Locate the cell with the specified text and output its [x, y] center coordinate. 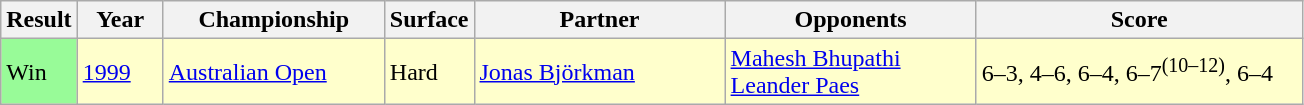
Australian Open [274, 72]
Result [39, 20]
Jonas Björkman [600, 72]
6–3, 4–6, 6–4, 6–7(10–12), 6–4 [1139, 72]
Win [39, 72]
Partner [600, 20]
Opponents [850, 20]
Mahesh Bhupathi Leander Paes [850, 72]
Hard [429, 72]
Surface [429, 20]
Score [1139, 20]
Championship [274, 20]
Year [120, 20]
1999 [120, 72]
